Extract the (x, y) coordinate from the center of the cell holding the provided text.  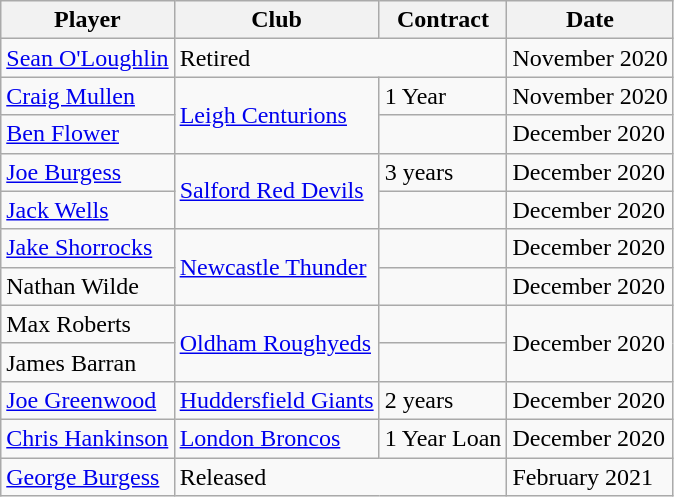
Sean O'Loughlin (88, 58)
Huddersfield Giants (276, 400)
Player (88, 20)
2 years (443, 400)
Released (340, 477)
Nathan Wilde (88, 286)
London Broncos (276, 438)
Club (276, 20)
1 Year (443, 96)
Craig Mullen (88, 96)
Joe Greenwood (88, 400)
Newcastle Thunder (276, 267)
Joe Burgess (88, 172)
Jake Shorrocks (88, 248)
Salford Red Devils (276, 191)
1 Year Loan (443, 438)
George Burgess (88, 477)
James Barran (88, 362)
Jack Wells (88, 210)
Date (590, 20)
Oldham Roughyeds (276, 343)
Leigh Centurions (276, 115)
Retired (340, 58)
Ben Flower (88, 134)
Max Roberts (88, 324)
Contract (443, 20)
Chris Hankinson (88, 438)
February 2021 (590, 477)
3 years (443, 172)
